Determine the [X, Y] coordinate at the center of the cell enclosing the given text.  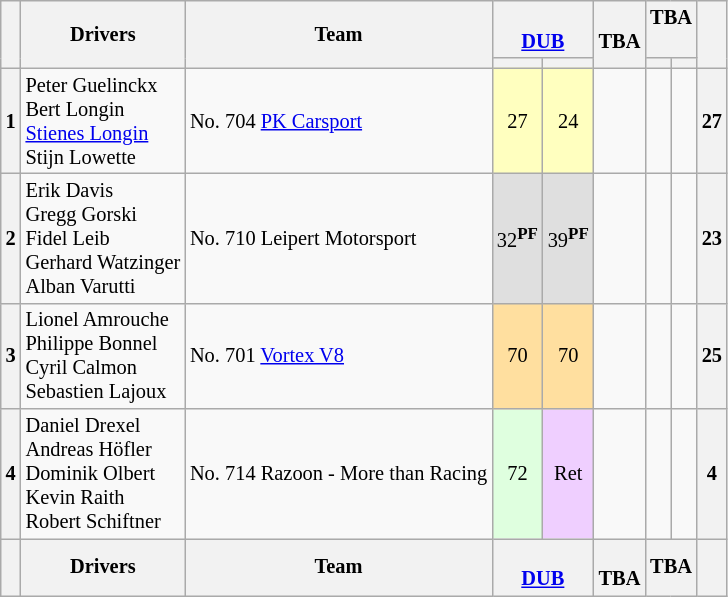
2 [11, 238]
3 [11, 356]
No. 714 Razoon - More than Racing [338, 474]
72 [518, 474]
Peter Guelinckx Bert Longin Stienes Longin Stijn Lowette [103, 121]
No. 710 Leipert Motorsport [338, 238]
24 [568, 121]
1 [11, 121]
Lionel Amrouche Philippe Bonnel Cyril Calmon Sebastien Lajoux [103, 356]
No. 704 PK Carsport [338, 121]
Erik Davis Gregg Gorski Fidel Leib Gerhard Watzinger Alban Varutti [103, 238]
23 [712, 238]
Daniel Drexel Andreas Höfler Dominik Olbert Kevin Raith Robert Schiftner [103, 474]
No. 701 Vortex V8 [338, 356]
Ret [568, 474]
32PF [518, 238]
25 [712, 356]
39PF [568, 238]
